Capture the cell that displays the provided text and extract its (X, Y) central coordinate. 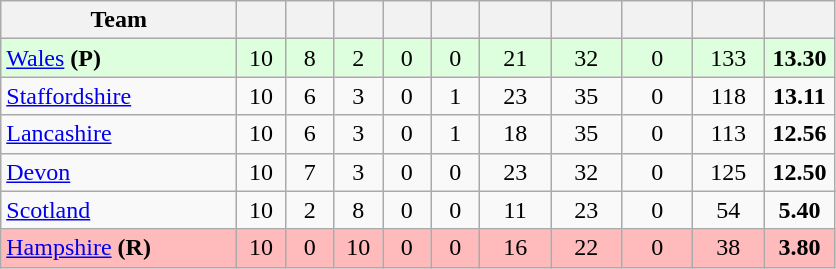
54 (728, 210)
Devon (119, 172)
38 (728, 248)
Wales (P) (119, 58)
Lancashire (119, 134)
13.11 (800, 96)
133 (728, 58)
Staffordshire (119, 96)
12.50 (800, 172)
18 (516, 134)
Hampshire (R) (119, 248)
113 (728, 134)
21 (516, 58)
11 (516, 210)
5.40 (800, 210)
118 (728, 96)
Team (119, 20)
125 (728, 172)
12.56 (800, 134)
7 (310, 172)
13.30 (800, 58)
Scotland (119, 210)
3.80 (800, 248)
22 (586, 248)
16 (516, 248)
